Provide the [X, Y] coordinate of the cell's center where the given text is located.  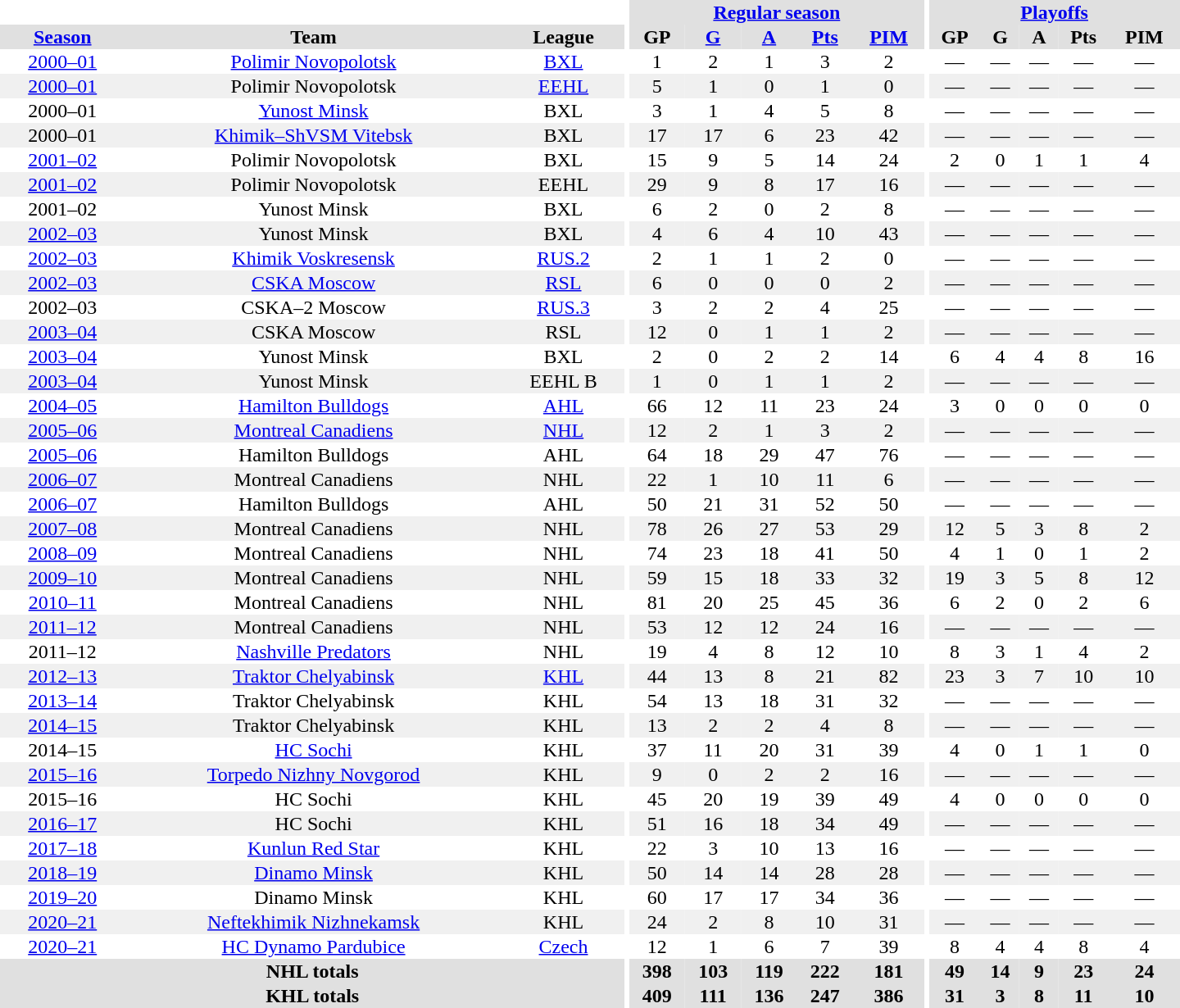
Torpedo Nizhny Novgorod [313, 774]
2018–19 [62, 873]
Khimik Voskresensk [313, 258]
NHL totals [312, 971]
54 [657, 701]
103 [713, 971]
2012–13 [62, 676]
42 [888, 135]
82 [888, 676]
Season [62, 37]
119 [769, 971]
222 [825, 971]
41 [825, 553]
2004–05 [62, 406]
409 [657, 996]
37 [657, 750]
Team [313, 37]
Nashville Predators [313, 652]
60 [657, 897]
52 [825, 504]
RUS.2 [564, 258]
Kunlun Red Star [313, 848]
398 [657, 971]
111 [713, 996]
League [564, 37]
EEHL B [564, 381]
44 [657, 676]
247 [825, 996]
76 [888, 455]
64 [657, 455]
CSKA–2 Moscow [313, 307]
66 [657, 406]
181 [888, 971]
51 [657, 824]
2010–11 [62, 602]
Neftekhimik Nizhnekamsk [313, 922]
Playoffs [1054, 12]
81 [657, 602]
Khimik–ShVSM Vitebsk [313, 135]
78 [657, 529]
2016–17 [62, 824]
2017–18 [62, 848]
386 [888, 996]
2019–20 [62, 897]
RUS.3 [564, 307]
59 [657, 578]
2007–08 [62, 529]
47 [825, 455]
2013–14 [62, 701]
Regular season [777, 12]
27 [769, 529]
26 [713, 529]
Czech [564, 947]
74 [657, 553]
2009–10 [62, 578]
43 [888, 234]
HC Dynamo Pardubice [313, 947]
KHL totals [312, 996]
2008–09 [62, 553]
136 [769, 996]
33 [825, 578]
